Pinpoint the cell where the given text exists, returning its [X, Y] midpoint coordinate. 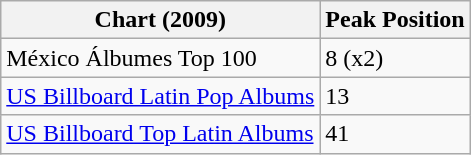
Peak Position [395, 20]
13 [395, 96]
Chart (2009) [160, 20]
8 (x2) [395, 58]
US Billboard Top Latin Albums [160, 134]
41 [395, 134]
US Billboard Latin Pop Albums [160, 96]
México Álbumes Top 100 [160, 58]
